From the cell containing the given text, extract its center point as (X, Y) coordinate. 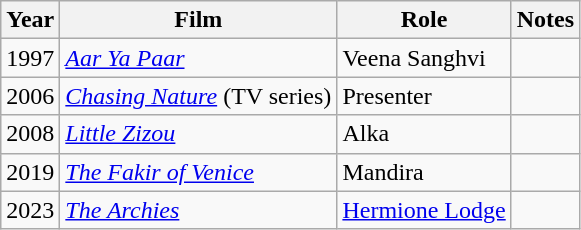
1997 (30, 58)
Film (198, 20)
2008 (30, 134)
Mandira (424, 172)
Notes (545, 20)
Year (30, 20)
Aar Ya Paar (198, 58)
Role (424, 20)
The Fakir of Venice (198, 172)
Hermione Lodge (424, 210)
Presenter (424, 96)
Chasing Nature (TV series) (198, 96)
The Archies (198, 210)
Little Zizou (198, 134)
Veena Sanghvi (424, 58)
2019 (30, 172)
Alka (424, 134)
2023 (30, 210)
2006 (30, 96)
